From the cell containing the given text, extract its center point as [X, Y] coordinate. 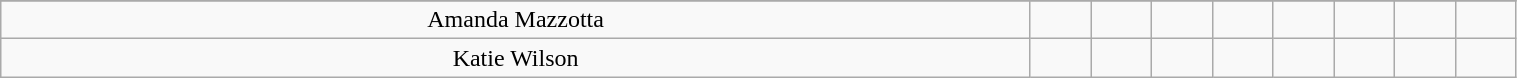
Amanda Mazzotta [516, 20]
Katie Wilson [516, 58]
